Detect which cell encompasses the target text, then output its [X, Y] center coordinate. 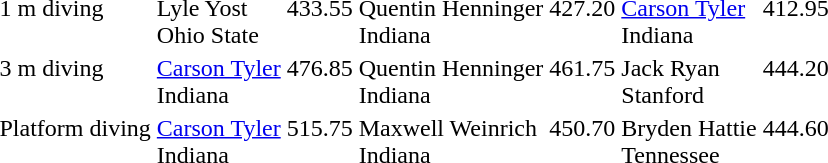
476.85 [320, 82]
Quentin HenningerIndiana [451, 82]
461.75 [582, 82]
Jack RyanStanford [689, 82]
Carson TylerIndiana [218, 82]
